Detect which cell encompasses the target text, then output its [X, Y] center coordinate. 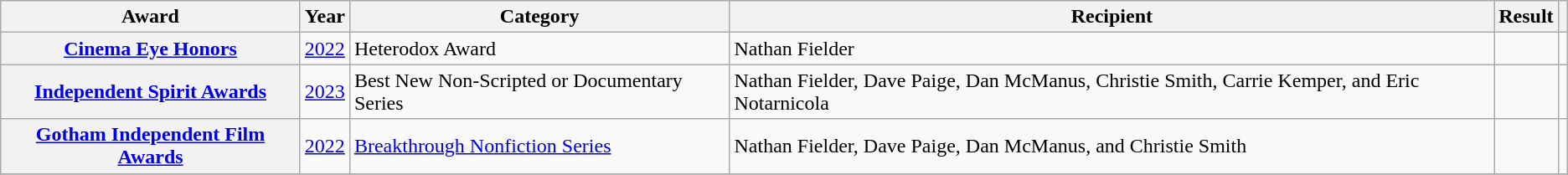
2023 [325, 92]
Best New Non-Scripted or Documentary Series [539, 92]
Year [325, 17]
Award [151, 17]
Heterodox Award [539, 49]
Category [539, 17]
Result [1526, 17]
Nathan Fielder [1112, 49]
Recipient [1112, 17]
Cinema Eye Honors [151, 49]
Breakthrough Nonfiction Series [539, 146]
Nathan Fielder, Dave Paige, Dan McManus, and Christie Smith [1112, 146]
Gotham Independent Film Awards [151, 146]
Nathan Fielder, Dave Paige, Dan McManus, Christie Smith, Carrie Kemper, and Eric Notarnicola [1112, 92]
Independent Spirit Awards [151, 92]
